Extract the (x, y) coordinate from the center of the cell holding the provided text.  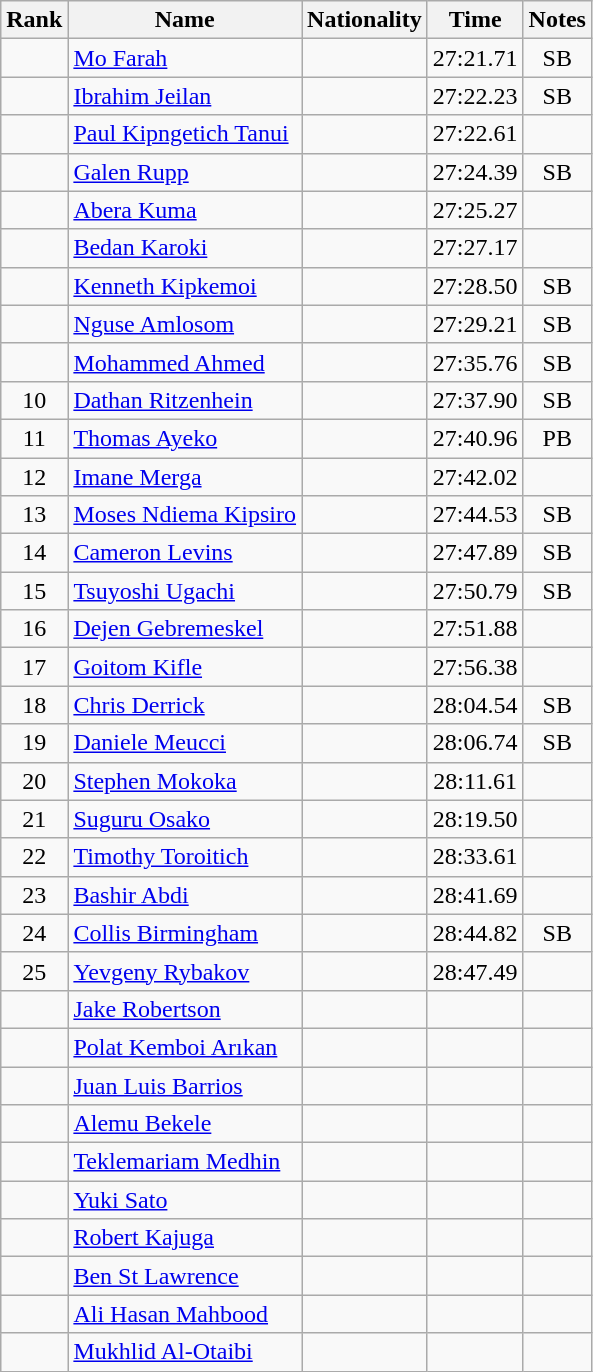
Stephen Mokoka (185, 781)
27:40.96 (475, 438)
27:56.38 (475, 667)
Yevgeny Rybakov (185, 971)
Tsuyoshi Ugachi (185, 591)
14 (34, 553)
27:28.50 (475, 286)
20 (34, 781)
22 (34, 857)
27:51.88 (475, 629)
Timothy Toroitich (185, 857)
Yuki Sato (185, 1200)
Rank (34, 20)
Name (185, 20)
Thomas Ayeko (185, 438)
23 (34, 895)
Mukhlid Al-Otaibi (185, 1352)
19 (34, 743)
Juan Luis Barrios (185, 1085)
16 (34, 629)
28:33.61 (475, 857)
27:21.71 (475, 58)
17 (34, 667)
27:29.21 (475, 324)
Bedan Karoki (185, 248)
Ibrahim Jeilan (185, 96)
25 (34, 971)
27:24.39 (475, 172)
13 (34, 515)
27:27.17 (475, 248)
18 (34, 705)
Paul Kipngetich Tanui (185, 134)
Moses Ndiema Kipsiro (185, 515)
24 (34, 933)
28:04.54 (475, 705)
Mo Farah (185, 58)
PB (557, 438)
27:50.79 (475, 591)
28:11.61 (475, 781)
Jake Robertson (185, 1009)
Collis Birmingham (185, 933)
Polat Kemboi Arıkan (185, 1047)
Abera Kuma (185, 210)
28:44.82 (475, 933)
27:22.61 (475, 134)
Ben St Lawrence (185, 1276)
Dathan Ritzenhein (185, 400)
Nationality (365, 20)
28:47.49 (475, 971)
27:25.27 (475, 210)
27:42.02 (475, 477)
27:47.89 (475, 553)
12 (34, 477)
28:19.50 (475, 819)
27:44.53 (475, 515)
10 (34, 400)
Nguse Amlosom (185, 324)
Kenneth Kipkemoi (185, 286)
Teklemariam Medhin (185, 1162)
Dejen Gebremeskel (185, 629)
Ali Hasan Mahbood (185, 1314)
Cameron Levins (185, 553)
27:22.23 (475, 96)
28:06.74 (475, 743)
Notes (557, 20)
Bashir Abdi (185, 895)
Time (475, 20)
21 (34, 819)
Galen Rupp (185, 172)
Mohammed Ahmed (185, 362)
Daniele Meucci (185, 743)
11 (34, 438)
Suguru Osako (185, 819)
Chris Derrick (185, 705)
27:37.90 (475, 400)
28:41.69 (475, 895)
Alemu Bekele (185, 1124)
27:35.76 (475, 362)
Imane Merga (185, 477)
15 (34, 591)
Goitom Kifle (185, 667)
Robert Kajuga (185, 1238)
